Output the (X, Y) coordinate of the center of the cell containing the given text.  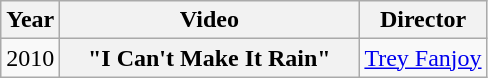
Year (30, 20)
2010 (30, 58)
"I Can't Make It Rain" (210, 58)
Trey Fanjoy (423, 58)
Director (423, 20)
Video (210, 20)
